Extract the [X, Y] coordinate from the center of the cell holding the provided text.  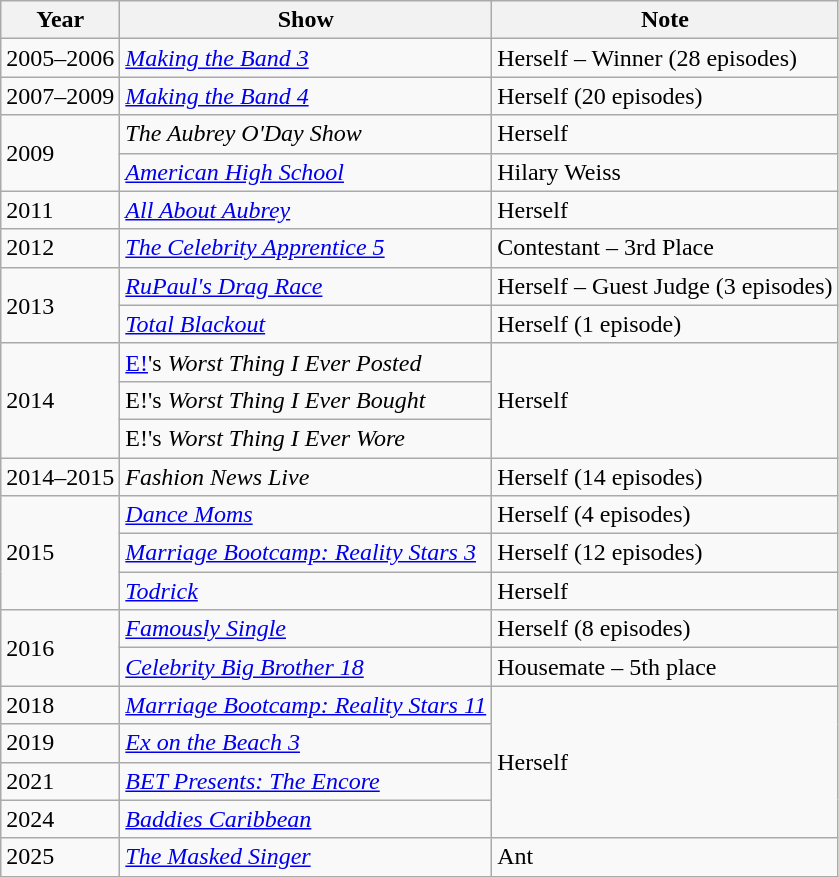
The Aubrey O'Day Show [306, 134]
2014 [60, 400]
Herself (12 episodes) [665, 553]
Hilary Weiss [665, 172]
Ex on the Beach 3 [306, 743]
2012 [60, 248]
Show [306, 20]
Celebrity Big Brother 18 [306, 667]
2014–2015 [60, 477]
Dance Moms [306, 515]
Housemate – 5th place [665, 667]
2009 [60, 153]
Total Blackout [306, 324]
2013 [60, 305]
American High School [306, 172]
Note [665, 20]
Herself (8 episodes) [665, 629]
Herself – Guest Judge (3 episodes) [665, 286]
2018 [60, 705]
Todrick [306, 591]
Making the Band 3 [306, 58]
Ant [665, 857]
2005–2006 [60, 58]
Marriage Bootcamp: Reality Stars 11 [306, 705]
RuPaul's Drag Race [306, 286]
2025 [60, 857]
Year [60, 20]
Herself (20 episodes) [665, 96]
E!'s Worst Thing I Ever Wore [306, 438]
Contestant – 3rd Place [665, 248]
E!'s Worst Thing I Ever Bought [306, 400]
Herself (14 episodes) [665, 477]
2019 [60, 743]
The Masked Singer [306, 857]
BET Presents: The Encore [306, 781]
All About Aubrey [306, 210]
Marriage Bootcamp: Reality Stars 3 [306, 553]
2011 [60, 210]
The Celebrity Apprentice 5 [306, 248]
2007–2009 [60, 96]
2016 [60, 648]
2021 [60, 781]
E!'s Worst Thing I Ever Posted [306, 362]
Famously Single [306, 629]
2024 [60, 819]
Herself – Winner (28 episodes) [665, 58]
Making the Band 4 [306, 96]
Herself (1 episode) [665, 324]
Fashion News Live [306, 477]
Herself (4 episodes) [665, 515]
Baddies Caribbean [306, 819]
2015 [60, 553]
